Scan for the cell matching the given text and deliver its (X, Y) coordinate at center. 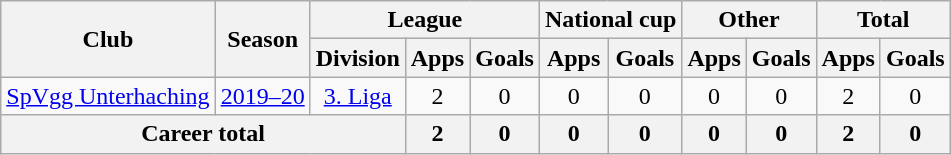
3. Liga (358, 96)
Club (108, 39)
National cup (610, 20)
Division (358, 58)
Career total (204, 134)
Other (749, 20)
Season (262, 39)
2019–20 (262, 96)
League (424, 20)
SpVgg Unterhaching (108, 96)
Total (883, 20)
